Provide the [x, y] coordinate of the cell's center where the given text is located.  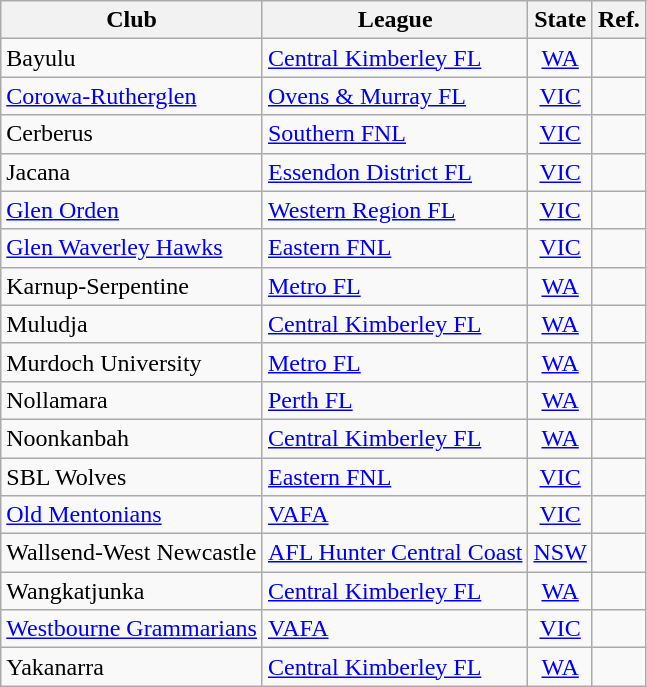
SBL Wolves [132, 477]
Nollamara [132, 400]
State [560, 20]
Ref. [618, 20]
Jacana [132, 172]
Southern FNL [394, 134]
Perth FL [394, 400]
Glen Orden [132, 210]
Karnup-Serpentine [132, 286]
League [394, 20]
Westbourne Grammarians [132, 629]
Ovens & Murray FL [394, 96]
Murdoch University [132, 362]
Noonkanbah [132, 438]
Wallsend-West Newcastle [132, 553]
AFL Hunter Central Coast [394, 553]
Bayulu [132, 58]
Club [132, 20]
Corowa-Rutherglen [132, 96]
Wangkatjunka [132, 591]
NSW [560, 553]
Yakanarra [132, 667]
Old Mentonians [132, 515]
Essendon District FL [394, 172]
Glen Waverley Hawks [132, 248]
Muludja [132, 324]
Western Region FL [394, 210]
Cerberus [132, 134]
